Find where the given text appears and provide that cell's center as [X, Y] coordinate. 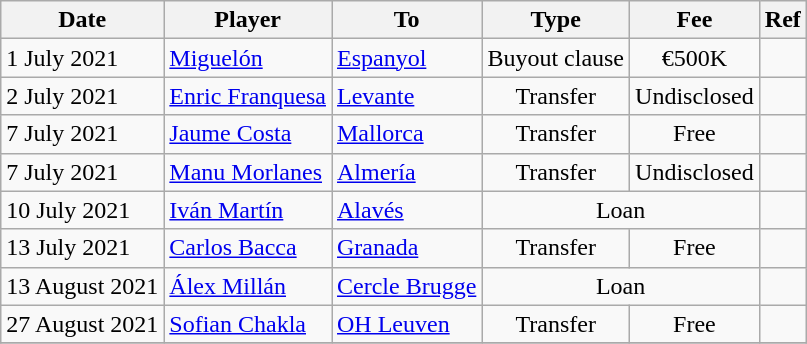
Levante [407, 96]
Alavés [407, 210]
OH Leuven [407, 324]
Fee [695, 20]
1 July 2021 [82, 58]
€500K [695, 58]
Jaume Costa [248, 134]
Almería [407, 172]
Ref [782, 20]
Iván Martín [248, 210]
Granada [407, 248]
Sofian Chakla [248, 324]
Álex Millán [248, 286]
Manu Morlanes [248, 172]
27 August 2021 [82, 324]
13 July 2021 [82, 248]
Date [82, 20]
Carlos Bacca [248, 248]
10 July 2021 [82, 210]
To [407, 20]
13 August 2021 [82, 286]
Espanyol [407, 58]
2 July 2021 [82, 96]
Player [248, 20]
Enric Franquesa [248, 96]
Cercle Brugge [407, 286]
Buyout clause [556, 58]
Type [556, 20]
Mallorca [407, 134]
Miguelón [248, 58]
